Find where the given text appears and provide that cell's center as (X, Y) coordinate. 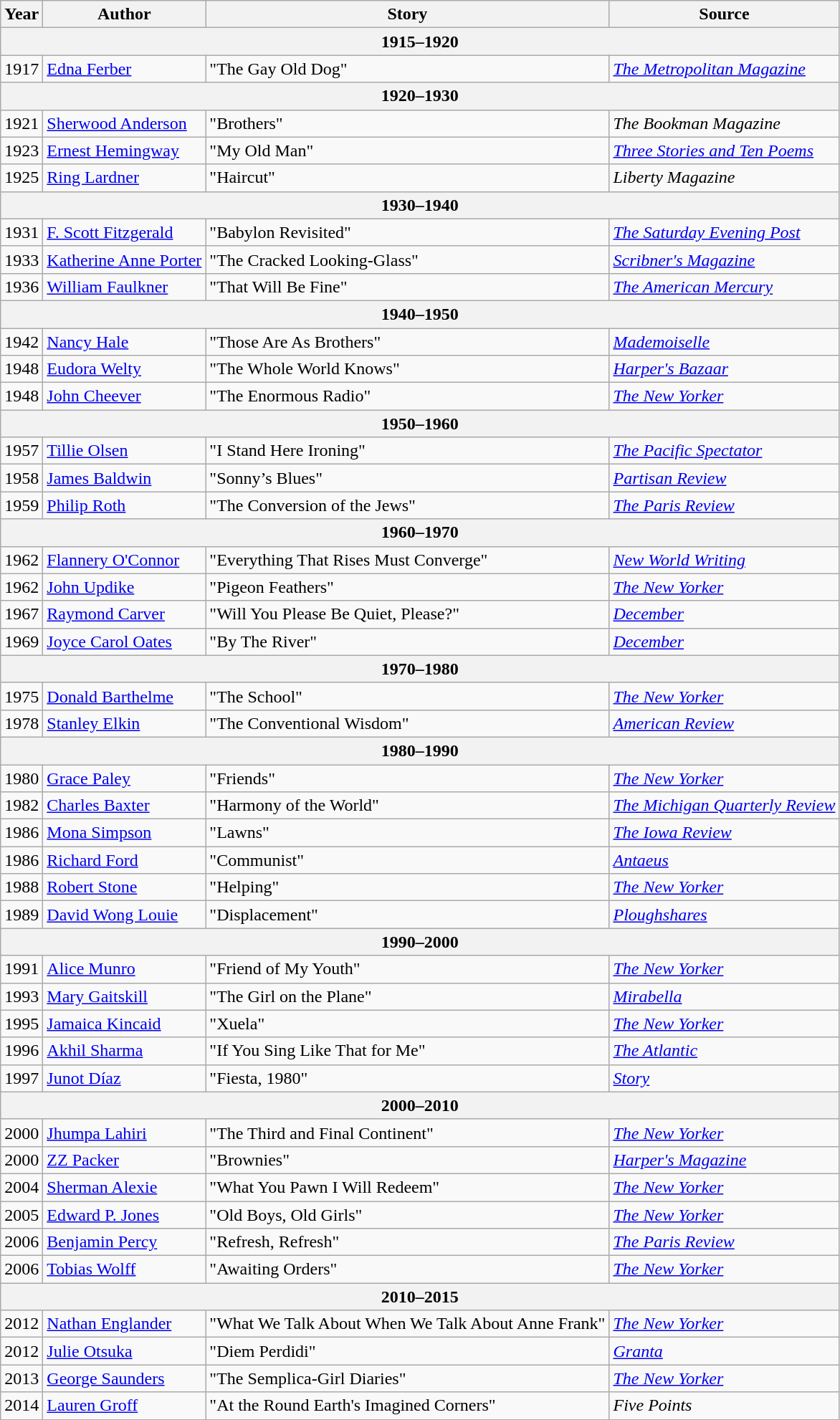
"The Girl on the Plane" (407, 996)
2010–2015 (420, 1297)
"That Will Be Fine" (407, 287)
1991 (22, 969)
American Review (724, 723)
1921 (22, 123)
Three Stories and Ten Poems (724, 151)
"Xuela" (407, 1024)
Akhil Sharma (125, 1051)
Benjamin Percy (125, 1242)
The Bookman Magazine (724, 123)
Harper's Magazine (724, 1160)
Lauren Groff (125, 1406)
Granta (724, 1351)
"The Conversion of the Jews" (407, 505)
"Friends" (407, 778)
Jamaica Kincaid (125, 1024)
1936 (22, 287)
"At the Round Earth's Imagined Corners" (407, 1406)
Donald Barthelme (125, 696)
F. Scott Fitzgerald (125, 232)
1975 (22, 696)
"My Old Man" (407, 151)
1942 (22, 342)
Joyce Carol Oates (125, 642)
Author (125, 14)
The Atlantic (724, 1051)
"Brownies" (407, 1160)
Ernest Hemingway (125, 151)
1967 (22, 614)
"The Whole World Knows" (407, 369)
Nathan Englander (125, 1324)
Sherman Alexie (125, 1187)
1931 (22, 232)
Charles Baxter (125, 806)
1920–1930 (420, 96)
David Wong Louie (125, 915)
"Brothers" (407, 123)
Mona Simpson (125, 833)
"Helping" (407, 887)
Mirabella (724, 996)
John Cheever (125, 396)
James Baldwin (125, 478)
1930–1940 (420, 205)
William Faulkner (125, 287)
"The Gay Old Dog" (407, 69)
"The Enormous Radio" (407, 396)
"Displacement" (407, 915)
John Updike (125, 587)
1997 (22, 1078)
Grace Paley (125, 778)
The American Mercury (724, 287)
The Saturday Evening Post (724, 232)
The Pacific Spectator (724, 451)
1957 (22, 451)
2013 (22, 1378)
Robert Stone (125, 887)
The Metropolitan Magazine (724, 69)
1923 (22, 151)
Source (724, 14)
Raymond Carver (125, 614)
1917 (22, 69)
"Old Boys, Old Girls" (407, 1215)
"Refresh, Refresh" (407, 1242)
Year (22, 14)
"Awaiting Orders" (407, 1269)
1982 (22, 806)
George Saunders (125, 1378)
"Will You Please Be Quiet, Please?" (407, 614)
"Communist" (407, 860)
"Haircut" (407, 178)
"What You Pawn I Will Redeem" (407, 1187)
Nancy Hale (125, 342)
"The School" (407, 696)
Junot Díaz (125, 1078)
1933 (22, 259)
Harper's Bazaar (724, 369)
Philip Roth (125, 505)
2000–2010 (420, 1105)
Richard Ford (125, 860)
Five Points (724, 1406)
Katherine Anne Porter (125, 259)
1989 (22, 915)
Eudora Welty (125, 369)
2014 (22, 1406)
1996 (22, 1051)
Ploughshares (724, 915)
1988 (22, 887)
ZZ Packer (125, 1160)
"I Stand Here Ironing" (407, 451)
2004 (22, 1187)
"Sonny’s Blues" (407, 478)
"Harmony of the World" (407, 806)
"What We Talk About When We Talk About Anne Frank" (407, 1324)
Julie Otsuka (125, 1351)
"Everything That Rises Must Converge" (407, 560)
"Fiesta, 1980" (407, 1078)
1980–1990 (420, 750)
Scribner's Magazine (724, 259)
Liberty Magazine (724, 178)
Stanley Elkin (125, 723)
The Michigan Quarterly Review (724, 806)
Tobias Wolff (125, 1269)
1940–1950 (420, 314)
"Lawns" (407, 833)
Flannery O'Connor (125, 560)
"The Conventional Wisdom" (407, 723)
1950–1960 (420, 424)
"Those Are As Brothers" (407, 342)
1925 (22, 178)
Mademoiselle (724, 342)
1960–1970 (420, 533)
1915–1920 (420, 42)
"Babylon Revisited" (407, 232)
"The Third and Final Continent" (407, 1133)
Ring Lardner (125, 178)
"Diem Perdidi" (407, 1351)
1995 (22, 1024)
Partisan Review (724, 478)
1980 (22, 778)
"The Cracked Looking-Glass" (407, 259)
Antaeus (724, 860)
Jhumpa Lahiri (125, 1133)
1969 (22, 642)
"By The River" (407, 642)
Tillie Olsen (125, 451)
1990–2000 (420, 942)
2005 (22, 1215)
Edna Ferber (125, 69)
Sherwood Anderson (125, 123)
Mary Gaitskill (125, 996)
"Pigeon Feathers" (407, 587)
"If You Sing Like That for Me" (407, 1051)
Edward P. Jones (125, 1215)
Alice Munro (125, 969)
"Friend of My Youth" (407, 969)
1958 (22, 478)
1970–1980 (420, 669)
New World Writing (724, 560)
The Iowa Review (724, 833)
1993 (22, 996)
1959 (22, 505)
1978 (22, 723)
"The Semplica-Girl Diaries" (407, 1378)
